Pinpoint the cell where the given text exists, returning its [X, Y] midpoint coordinate. 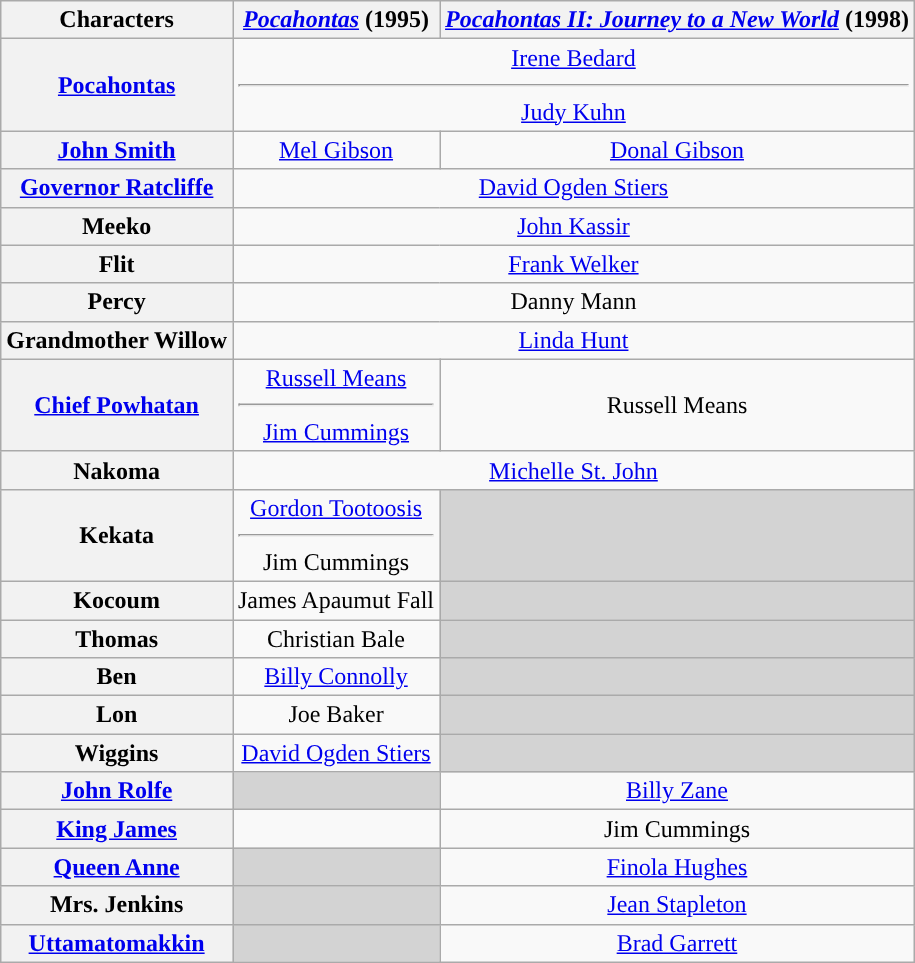
Kocoum [117, 600]
John Smith [117, 150]
King James [117, 829]
Billy Zane [678, 791]
Christian Bale [336, 639]
Michelle St. John [573, 470]
Uttamatomakkin [117, 943]
Russell Means [678, 405]
Mrs. Jenkins [117, 905]
Ben [117, 677]
Linda Hunt [573, 340]
Percy [117, 302]
Kekata [117, 535]
John Rolfe [117, 791]
Chief Powhatan [117, 405]
Governor Ratcliffe [117, 188]
Russell MeansJim Cummings [336, 405]
Characters [117, 20]
Jean Stapleton [678, 905]
Lon [117, 715]
Irene BedardJudy Kuhn [573, 85]
Brad Garrett [678, 943]
Pocahontas II: Journey to a New World (1998) [678, 20]
Jim Cummings [678, 829]
Thomas [117, 639]
Flit [117, 264]
Mel Gibson [336, 150]
Joe Baker [336, 715]
Queen Anne [117, 867]
Gordon TootoosisJim Cummings [336, 535]
John Kassir [573, 226]
Grandmother Willow [117, 340]
Frank Welker [573, 264]
Donal Gibson [678, 150]
Nakoma [117, 470]
Danny Mann [573, 302]
Finola Hughes [678, 867]
Meeko [117, 226]
James Apaumut Fall [336, 600]
Wiggins [117, 753]
Pocahontas [117, 85]
Billy Connolly [336, 677]
Pocahontas (1995) [336, 20]
